Provide the [x, y] coordinate of the cell's center where the given text is located.  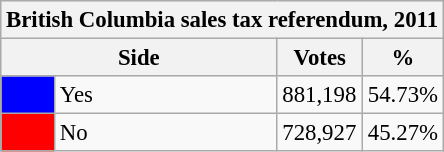
Votes [320, 58]
British Columbia sales tax referendum, 2011 [222, 20]
Yes [166, 95]
54.73% [404, 95]
881,198 [320, 95]
45.27% [404, 133]
728,927 [320, 133]
% [404, 58]
Side [139, 58]
No [166, 133]
